Pinpoint the cell where the given text exists, returning its [X, Y] midpoint coordinate. 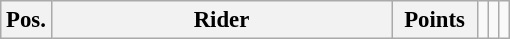
Rider [222, 20]
Pos. [26, 20]
Points [435, 20]
